Return (x, y) of the center of cell containing provided text 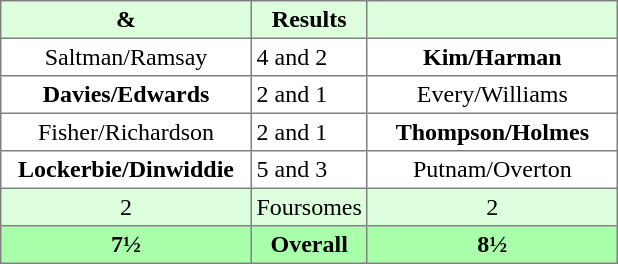
Davies/Edwards (126, 95)
Fisher/Richardson (126, 132)
8½ (492, 245)
5 and 3 (309, 170)
Overall (309, 245)
Lockerbie/Dinwiddie (126, 170)
& (126, 20)
Putnam/Overton (492, 170)
Results (309, 20)
Saltman/Ramsay (126, 57)
7½ (126, 245)
Foursomes (309, 207)
4 and 2 (309, 57)
Every/Williams (492, 95)
Thompson/Holmes (492, 132)
Kim/Harman (492, 57)
